Search for the cell housing the specified text and yield its (X, Y) center coordinate. 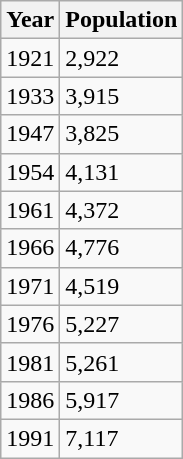
1921 (30, 58)
3,825 (122, 134)
5,227 (122, 324)
1954 (30, 172)
1976 (30, 324)
4,776 (122, 248)
1986 (30, 400)
1933 (30, 96)
1966 (30, 248)
4,372 (122, 210)
5,261 (122, 362)
4,131 (122, 172)
3,915 (122, 96)
7,117 (122, 438)
1991 (30, 438)
2,922 (122, 58)
1971 (30, 286)
1961 (30, 210)
1947 (30, 134)
4,519 (122, 286)
5,917 (122, 400)
Population (122, 20)
Year (30, 20)
1981 (30, 362)
